Locate the cell with the specified text and output its (x, y) center coordinate. 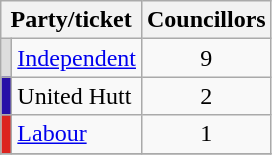
Labour (77, 134)
1 (206, 134)
United Hutt (77, 96)
Party/ticket (72, 20)
2 (206, 96)
Independent (77, 58)
9 (206, 58)
Councillors (206, 20)
